Locate the cell with the specified text and output its (x, y) center coordinate. 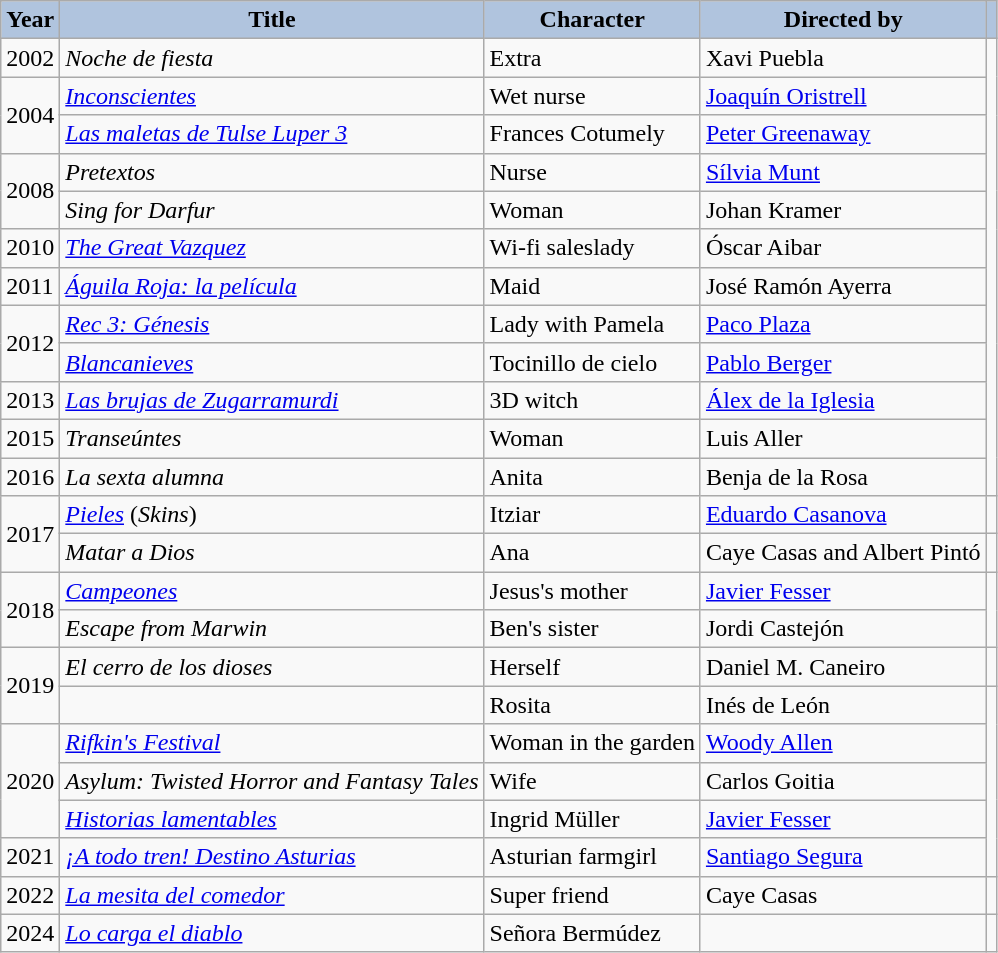
Wet nurse (592, 96)
Maid (592, 286)
Johan Kramer (843, 210)
2017 (30, 534)
Matar a Dios (272, 553)
Herself (592, 667)
Tocinillo de cielo (592, 362)
Señora Bermúdez (592, 933)
Rec 3: Génesis (272, 324)
Asylum: Twisted Horror and Fantasy Tales (272, 781)
¡A todo tren! Destino Asturias (272, 857)
2020 (30, 781)
Campeones (272, 591)
2010 (30, 248)
2018 (30, 610)
The Great Vazquez (272, 248)
Daniel M. Caneiro (843, 667)
Ben's sister (592, 629)
Rosita (592, 705)
2012 (30, 343)
2008 (30, 191)
El cerro de los dioses (272, 667)
Caye Casas and Albert Pintó (843, 553)
Frances Cotumely (592, 134)
2011 (30, 286)
Las brujas de Zugarramurdi (272, 400)
La mesita del comedor (272, 895)
2002 (30, 58)
Lo carga el diablo (272, 933)
2016 (30, 477)
Benja de la Rosa (843, 477)
Carlos Goitia (843, 781)
Pretextos (272, 172)
Eduardo Casanova (843, 515)
Noche de fiesta (272, 58)
2013 (30, 400)
Inés de León (843, 705)
3D witch (592, 400)
Águila Roja: la película (272, 286)
La sexta alumna (272, 477)
Nurse (592, 172)
2015 (30, 438)
Wife (592, 781)
Lady with Pamela (592, 324)
Paco Plaza (843, 324)
Woman in the garden (592, 743)
Rifkin's Festival (272, 743)
Extra (592, 58)
Caye Casas (843, 895)
Asturian farmgirl (592, 857)
Anita (592, 477)
Transeúntes (272, 438)
José Ramón Ayerra (843, 286)
2004 (30, 115)
Inconscientes (272, 96)
Year (30, 20)
2024 (30, 933)
Directed by (843, 20)
Xavi Puebla (843, 58)
2021 (30, 857)
Sílvia Munt (843, 172)
Óscar Aibar (843, 248)
Title (272, 20)
Jordi Castejón (843, 629)
Ana (592, 553)
Woody Allen (843, 743)
Pablo Berger (843, 362)
Las maletas de Tulse Luper 3 (272, 134)
Wi-fi saleslady (592, 248)
Blancanieves (272, 362)
Luis Aller (843, 438)
Escape from Marwin (272, 629)
Pieles (Skins) (272, 515)
Historias lamentables (272, 819)
Character (592, 20)
2022 (30, 895)
Sing for Darfur (272, 210)
Ingrid Müller (592, 819)
Itziar (592, 515)
Jesus's mother (592, 591)
Super friend (592, 895)
Santiago Segura (843, 857)
Joaquín Oristrell (843, 96)
2019 (30, 686)
Álex de la Iglesia (843, 400)
Peter Greenaway (843, 134)
